Extract the (X, Y) coordinate from the center of the cell holding the provided text.  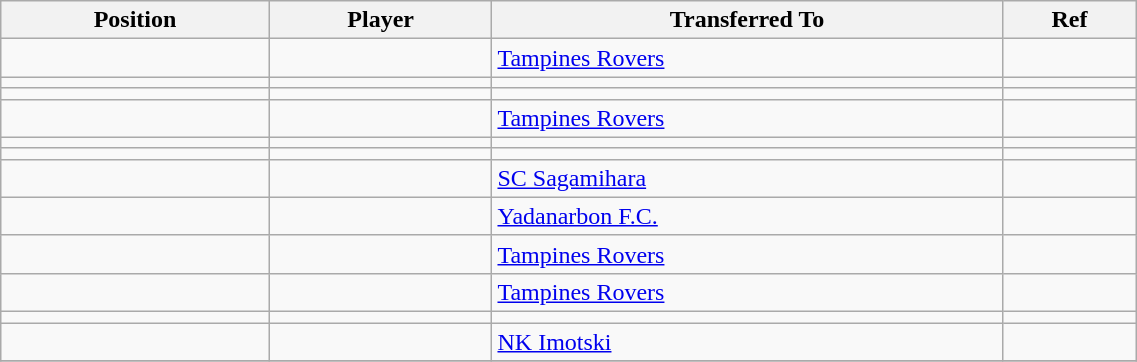
Position (136, 20)
SC Sagamihara (747, 178)
Ref (1070, 20)
Yadanarbon F.C. (747, 216)
Transferred To (747, 20)
NK Imotski (747, 341)
Player (380, 20)
